Output the (X, Y) coordinate of the center of the cell containing the given text.  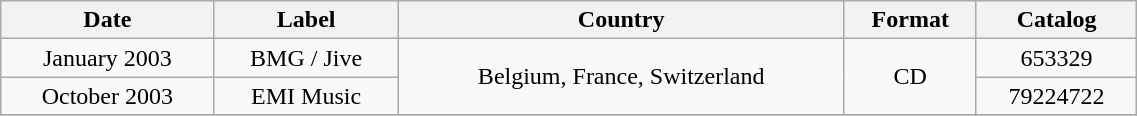
Format (910, 20)
Date (108, 20)
BMG / Jive (306, 58)
EMI Music (306, 96)
Belgium, France, Switzerland (621, 77)
January 2003 (108, 58)
79224722 (1056, 96)
Catalog (1056, 20)
Country (621, 20)
Label (306, 20)
653329 (1056, 58)
October 2003 (108, 96)
CD (910, 77)
